Scan for the cell matching the given text and deliver its (x, y) coordinate at center. 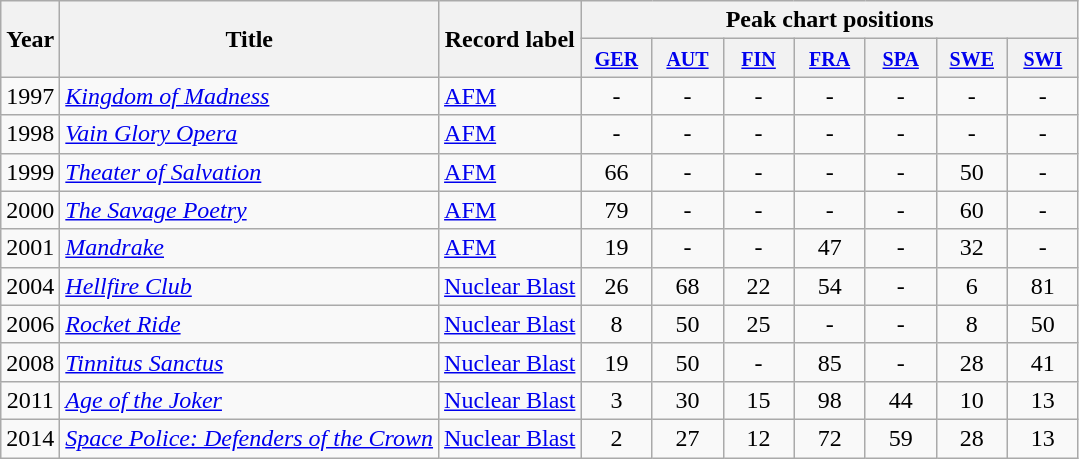
1997 (30, 96)
79 (616, 210)
3 (616, 400)
59 (900, 438)
GER (616, 58)
47 (830, 248)
2008 (30, 362)
85 (830, 362)
2 (616, 438)
66 (616, 172)
Theater of Salvation (250, 172)
2000 (30, 210)
2001 (30, 248)
30 (688, 400)
2011 (30, 400)
SPA (900, 58)
2004 (30, 286)
Hellfire Club (250, 286)
32 (972, 248)
Rocket Ride (250, 324)
SWI (1042, 58)
Year (30, 39)
41 (1042, 362)
Tinnitus Sanctus (250, 362)
AUT (688, 58)
44 (900, 400)
68 (688, 286)
FIN (758, 58)
Peak chart positions (830, 20)
Age of the Joker (250, 400)
FRA (830, 58)
81 (1042, 286)
72 (830, 438)
Space Police: Defenders of the Crown (250, 438)
26 (616, 286)
2014 (30, 438)
1998 (30, 134)
Title (250, 39)
15 (758, 400)
Vain Glory Opera (250, 134)
The Savage Poetry (250, 210)
10 (972, 400)
60 (972, 210)
Kingdom of Madness (250, 96)
25 (758, 324)
SWE (972, 58)
27 (688, 438)
54 (830, 286)
2006 (30, 324)
98 (830, 400)
6 (972, 286)
1999 (30, 172)
Record label (510, 39)
22 (758, 286)
Mandrake (250, 248)
12 (758, 438)
